Extract the [X, Y] coordinate from the center of the cell holding the provided text.  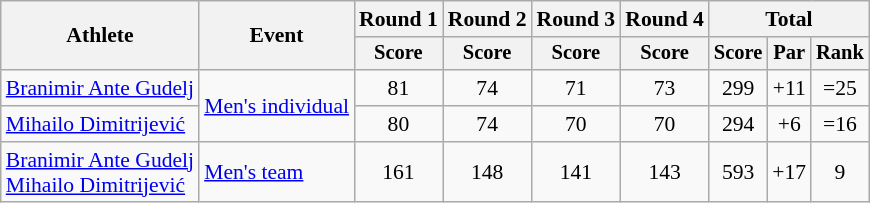
Rank [840, 54]
299 [738, 88]
9 [840, 172]
Mihailo Dimitrijević [100, 124]
Round 1 [398, 19]
=25 [840, 88]
143 [664, 172]
Total [789, 19]
Branimir Ante GudeljMihailo Dimitrijević [100, 172]
Round 3 [576, 19]
+11 [789, 88]
Men's individual [276, 106]
Branimir Ante Gudelj [100, 88]
73 [664, 88]
294 [738, 124]
148 [488, 172]
81 [398, 88]
+17 [789, 172]
Athlete [100, 36]
80 [398, 124]
Round 2 [488, 19]
+6 [789, 124]
71 [576, 88]
593 [738, 172]
Event [276, 36]
141 [576, 172]
Men's team [276, 172]
Round 4 [664, 19]
Par [789, 54]
=16 [840, 124]
161 [398, 172]
